Locate the cell with the specified text and output its [x, y] center coordinate. 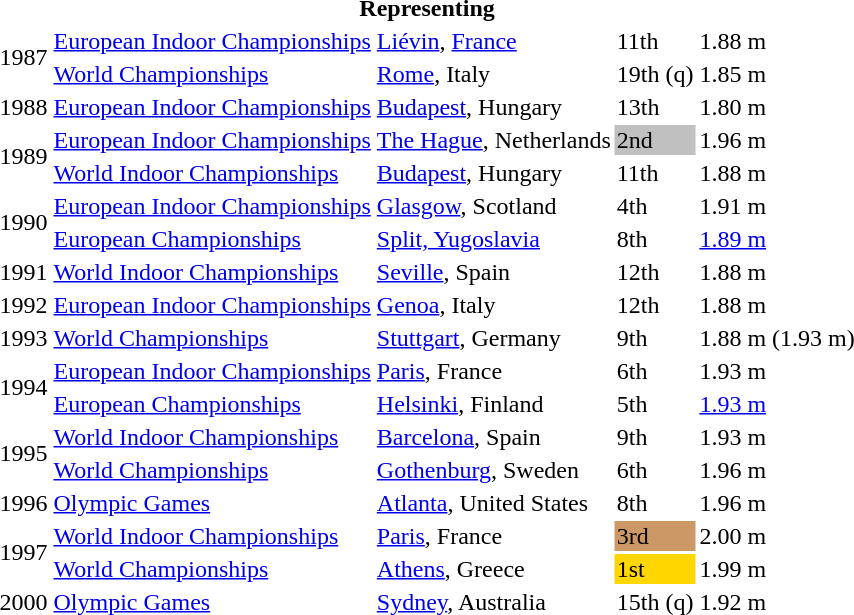
Olympic Games [212, 503]
19th (q) [655, 74]
4th [655, 206]
Seville, Spain [494, 272]
The Hague, Netherlands [494, 140]
Glasgow, Scotland [494, 206]
Gothenburg, Sweden [494, 470]
3rd [655, 536]
Barcelona, Spain [494, 437]
Athens, Greece [494, 569]
Helsinki, Finland [494, 404]
5th [655, 404]
2nd [655, 140]
13th [655, 107]
Split, Yugoslavia [494, 239]
Rome, Italy [494, 74]
Genoa, Italy [494, 305]
1st [655, 569]
Stuttgart, Germany [494, 338]
Atlanta, United States [494, 503]
Liévin, France [494, 41]
